Return the [X, Y] coordinate for the center point of the cell that contains the specified text.  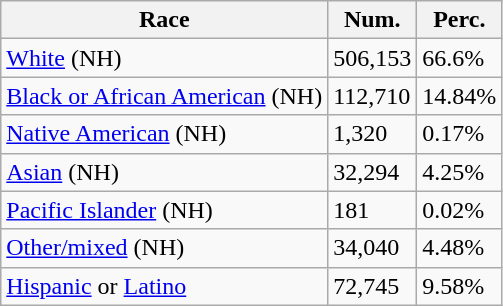
506,153 [372, 58]
9.58% [460, 286]
Num. [372, 20]
Other/mixed (NH) [164, 248]
Black or African American (NH) [164, 96]
0.17% [460, 134]
32,294 [372, 172]
14.84% [460, 96]
White (NH) [164, 58]
Native American (NH) [164, 134]
4.25% [460, 172]
34,040 [372, 248]
Hispanic or Latino [164, 286]
181 [372, 210]
Asian (NH) [164, 172]
72,745 [372, 286]
1,320 [372, 134]
Race [164, 20]
4.48% [460, 248]
Perc. [460, 20]
66.6% [460, 58]
0.02% [460, 210]
112,710 [372, 96]
Pacific Islander (NH) [164, 210]
